Identify which cell holds the provided text, then report its [x, y] central coordinate. 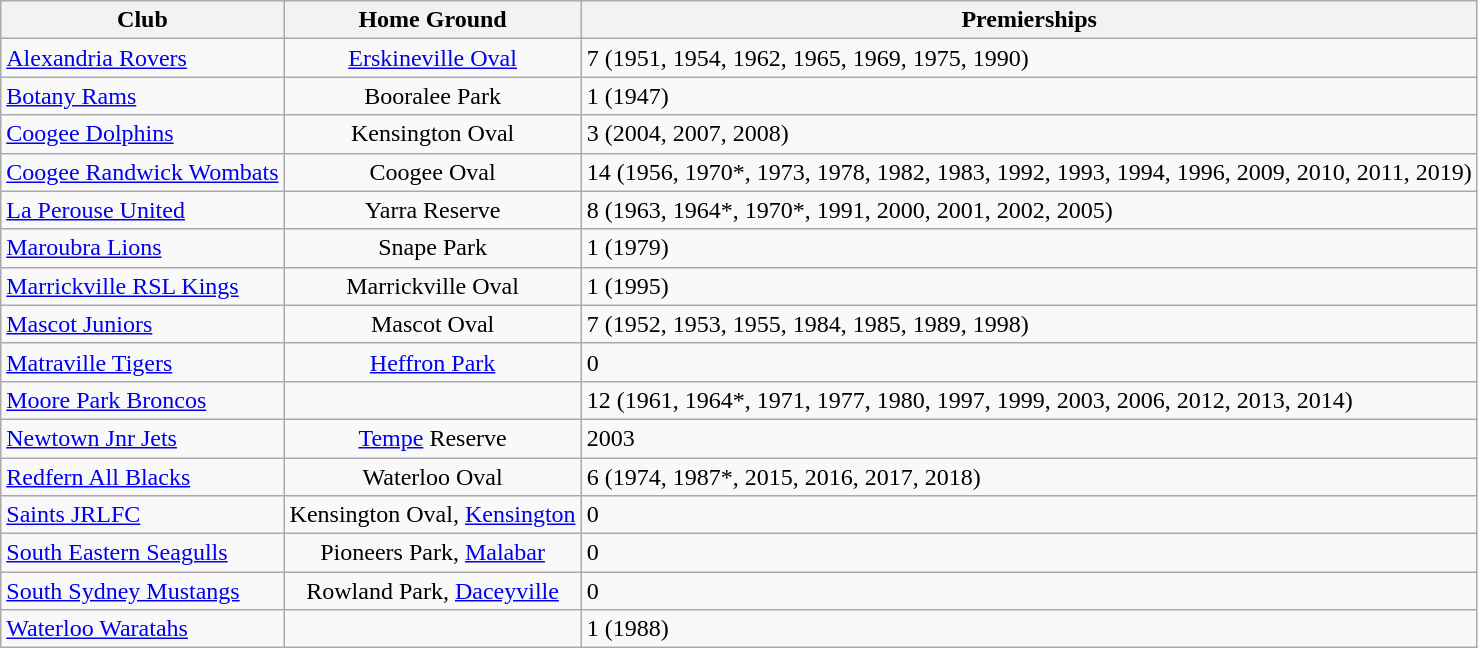
Tempe Reserve [432, 438]
6 (1974, 1987*, 2015, 2016, 2017, 2018) [1029, 477]
Waterloo Oval [432, 477]
1 (1947) [1029, 96]
Botany Rams [142, 96]
Booralee Park [432, 96]
Saints JRLFC [142, 515]
Waterloo Waratahs [142, 629]
Snape Park [432, 248]
Alexandria Rovers [142, 58]
Kensington Oval, Kensington [432, 515]
Home Ground [432, 20]
South Sydney Mustangs [142, 591]
Club [142, 20]
Erskineville Oval [432, 58]
Redfern All Blacks [142, 477]
La Perouse United [142, 210]
Maroubra Lions [142, 248]
1 (1995) [1029, 286]
Heffron Park [432, 362]
7 (1951, 1954, 1962, 1965, 1969, 1975, 1990) [1029, 58]
Newtown Jnr Jets [142, 438]
Yarra Reserve [432, 210]
South Eastern Seagulls [142, 553]
Mascot Juniors [142, 324]
Marrickville RSL Kings [142, 286]
7 (1952, 1953, 1955, 1984, 1985, 1989, 1998) [1029, 324]
12 (1961, 1964*, 1971, 1977, 1980, 1997, 1999, 2003, 2006, 2012, 2013, 2014) [1029, 400]
Moore Park Broncos [142, 400]
Coogee Dolphins [142, 134]
1 (1979) [1029, 248]
Matraville Tigers [142, 362]
14 (1956, 1970*, 1973, 1978, 1982, 1983, 1992, 1993, 1994, 1996, 2009, 2010, 2011, 2019) [1029, 172]
Coogee Randwick Wombats [142, 172]
Marrickville Oval [432, 286]
Pioneers Park, Malabar [432, 553]
Rowland Park, Daceyville [432, 591]
Kensington Oval [432, 134]
3 (2004, 2007, 2008) [1029, 134]
2003 [1029, 438]
Coogee Oval [432, 172]
Premierships [1029, 20]
8 (1963, 1964*, 1970*, 1991, 2000, 2001, 2002, 2005) [1029, 210]
Mascot Oval [432, 324]
1 (1988) [1029, 629]
